Find where the given text appears and provide that cell's center as (X, Y) coordinate. 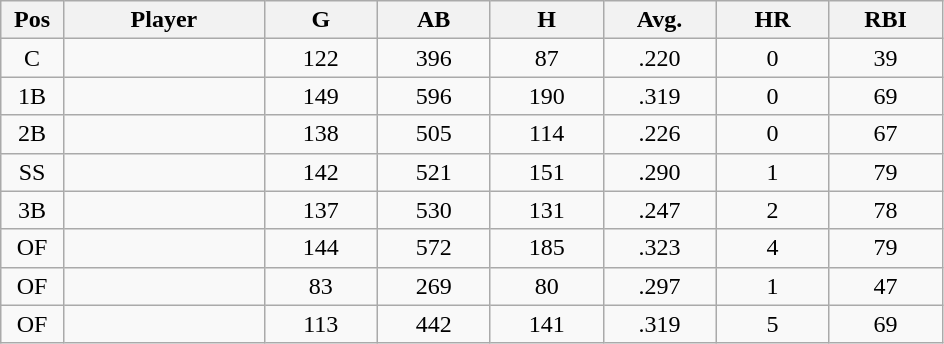
HR (772, 20)
149 (320, 96)
141 (546, 324)
39 (886, 58)
47 (886, 286)
.290 (660, 172)
G (320, 20)
269 (434, 286)
572 (434, 248)
C (32, 58)
113 (320, 324)
.220 (660, 58)
396 (434, 58)
78 (886, 210)
.247 (660, 210)
83 (320, 286)
80 (546, 286)
3B (32, 210)
530 (434, 210)
.226 (660, 134)
442 (434, 324)
185 (546, 248)
142 (320, 172)
131 (546, 210)
RBI (886, 20)
SS (32, 172)
137 (320, 210)
596 (434, 96)
1B (32, 96)
521 (434, 172)
114 (546, 134)
190 (546, 96)
505 (434, 134)
67 (886, 134)
Player (164, 20)
151 (546, 172)
Avg. (660, 20)
144 (320, 248)
AB (434, 20)
2 (772, 210)
4 (772, 248)
H (546, 20)
5 (772, 324)
.297 (660, 286)
.323 (660, 248)
138 (320, 134)
Pos (32, 20)
2B (32, 134)
87 (546, 58)
122 (320, 58)
